Extract the [x, y] coordinate from the center of the cell holding the provided text.  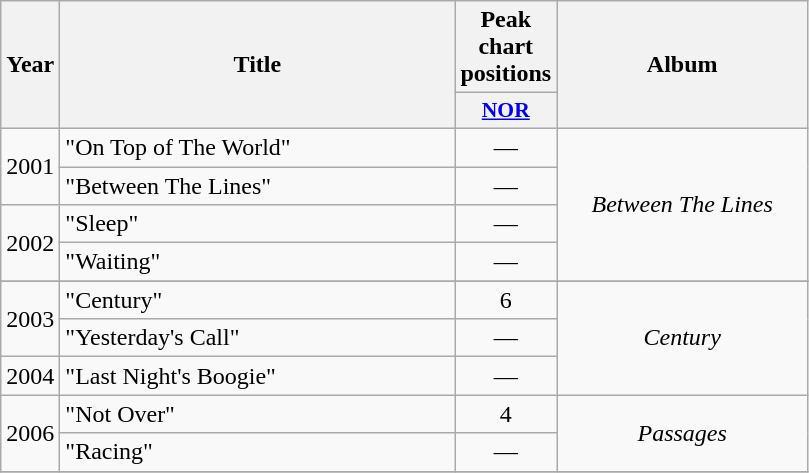
2006 [30, 433]
Century [682, 338]
"Racing" [258, 452]
"Century" [258, 300]
2002 [30, 243]
"Last Night's Boogie" [258, 376]
Passages [682, 433]
Between The Lines [682, 204]
"Waiting" [258, 262]
6 [506, 300]
4 [506, 414]
Peak chart positions [506, 47]
Title [258, 65]
"Not Over" [258, 414]
"Between The Lines" [258, 185]
2001 [30, 166]
2004 [30, 376]
"Sleep" [258, 224]
Year [30, 65]
2003 [30, 319]
NOR [506, 111]
"Yesterday's Call" [258, 338]
Album [682, 65]
"On Top of The World" [258, 147]
